Return the [x, y] coordinate for the center point of the cell that contains the specified text.  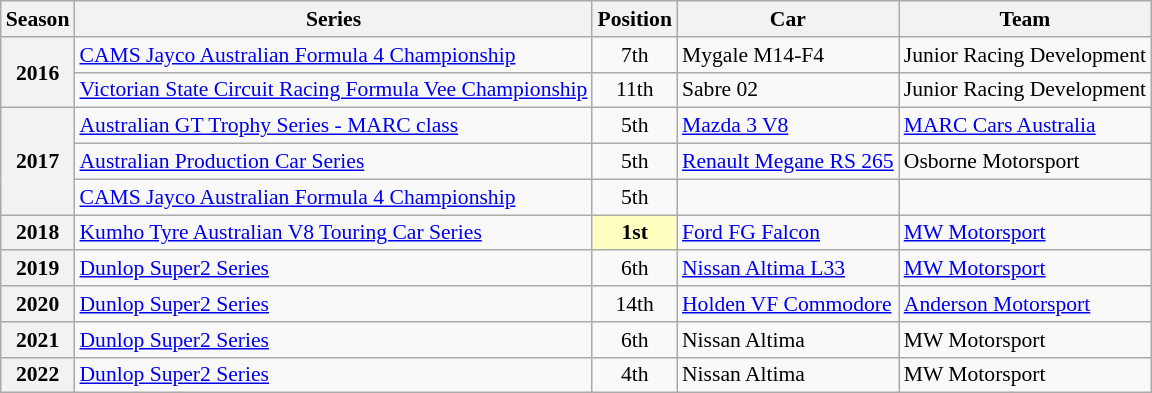
Team [1025, 19]
Osborne Motorsport [1025, 162]
14th [634, 304]
7th [634, 55]
Anderson Motorsport [1025, 304]
2020 [38, 304]
Nissan Altima L33 [788, 269]
11th [634, 90]
2018 [38, 233]
Victorian State Circuit Racing Formula Vee Championship [333, 90]
2021 [38, 340]
Position [634, 19]
2017 [38, 162]
Ford FG Falcon [788, 233]
Australian Production Car Series [333, 162]
MARC Cars Australia [1025, 126]
Season [38, 19]
Mazda 3 V8 [788, 126]
4th [634, 375]
Car [788, 19]
1st [634, 233]
Sabre 02 [788, 90]
Mygale M14-F4 [788, 55]
Holden VF Commodore [788, 304]
2019 [38, 269]
Australian GT Trophy Series - MARC class [333, 126]
2022 [38, 375]
2016 [38, 72]
Series [333, 19]
Renault Megane RS 265 [788, 162]
Kumho Tyre Australian V8 Touring Car Series [333, 233]
